Identify which cell holds the provided text, then report its (x, y) central coordinate. 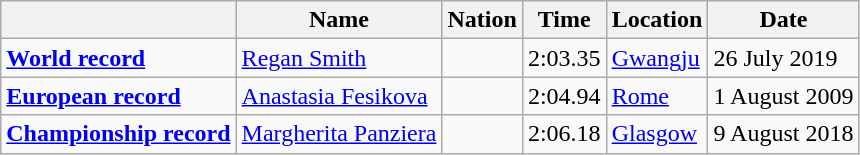
2:06.18 (564, 134)
Regan Smith (339, 58)
26 July 2019 (784, 58)
European record (118, 96)
Time (564, 20)
World record (118, 58)
Date (784, 20)
Glasgow (657, 134)
Margherita Panziera (339, 134)
2:03.35 (564, 58)
Nation (482, 20)
9 August 2018 (784, 134)
Name (339, 20)
Gwangju (657, 58)
Championship record (118, 134)
Rome (657, 96)
Location (657, 20)
Anastasia Fesikova (339, 96)
2:04.94 (564, 96)
1 August 2009 (784, 96)
